Provide the [x, y] coordinate of the cell's center where the given text is located.  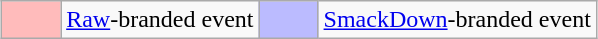
SmackDown-branded event [457, 20]
Raw-branded event [160, 20]
